Search for the cell housing the specified text and yield its (x, y) center coordinate. 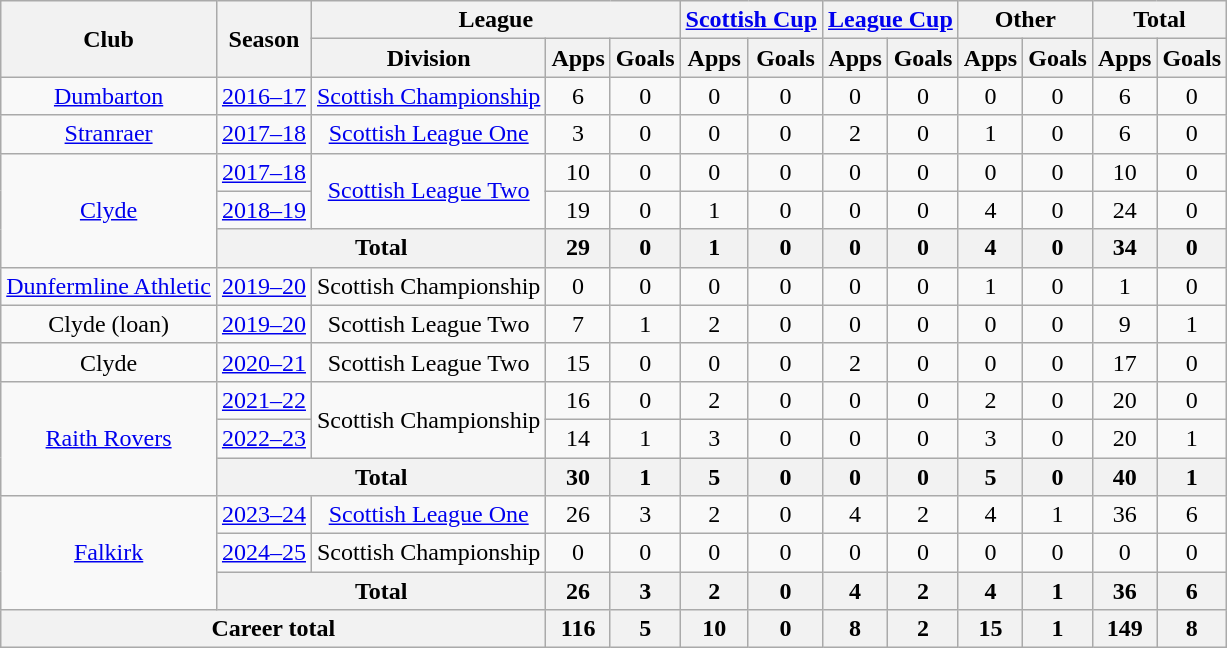
30 (578, 477)
116 (578, 629)
14 (578, 438)
7 (578, 324)
9 (1124, 324)
Season (264, 39)
Dunfermline Athletic (109, 286)
19 (578, 210)
16 (578, 400)
League Cup (891, 20)
17 (1124, 362)
Falkirk (109, 553)
34 (1124, 248)
2018–19 (264, 210)
Dumbarton (109, 96)
Scottish Cup (751, 20)
Club (109, 39)
149 (1124, 629)
24 (1124, 210)
2024–25 (264, 553)
Stranraer (109, 134)
40 (1124, 477)
Other (1025, 20)
2022–23 (264, 438)
Clyde (loan) (109, 324)
2020–21 (264, 362)
2021–22 (264, 400)
Raith Rovers (109, 438)
29 (578, 248)
2023–24 (264, 515)
League (496, 20)
Division (428, 58)
2016–17 (264, 96)
Career total (274, 629)
